Scan for the cell matching the given text and deliver its [x, y] coordinate at center. 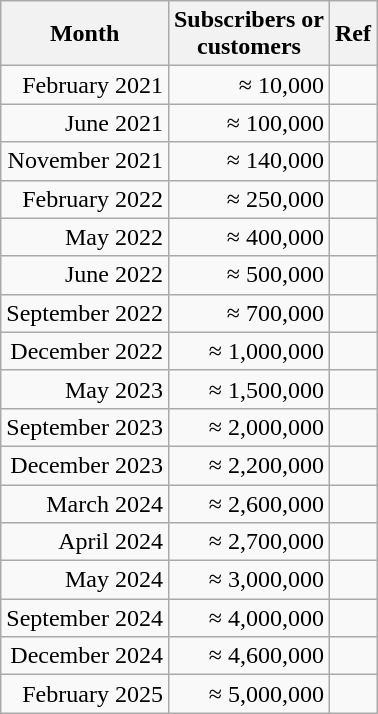
≈ 4,600,000 [248, 656]
Subscribers or customers [248, 34]
June 2022 [85, 275]
November 2021 [85, 161]
≈ 3,000,000 [248, 580]
≈ 5,000,000 [248, 694]
≈ 10,000 [248, 85]
≈ 4,000,000 [248, 618]
≈ 2,700,000 [248, 542]
≈ 2,600,000 [248, 503]
≈ 100,000 [248, 123]
February 2025 [85, 694]
≈ 400,000 [248, 237]
June 2021 [85, 123]
≈ 500,000 [248, 275]
September 2023 [85, 427]
December 2023 [85, 465]
Ref [354, 34]
February 2022 [85, 199]
May 2023 [85, 389]
≈ 700,000 [248, 313]
≈ 140,000 [248, 161]
≈ 2,000,000 [248, 427]
December 2024 [85, 656]
December 2022 [85, 351]
April 2024 [85, 542]
February 2021 [85, 85]
September 2022 [85, 313]
Month [85, 34]
May 2024 [85, 580]
May 2022 [85, 237]
≈ 1,500,000 [248, 389]
March 2024 [85, 503]
September 2024 [85, 618]
≈ 2,200,000 [248, 465]
≈ 250,000 [248, 199]
≈ 1,000,000 [248, 351]
